Find where the given text appears and provide that cell's center as [x, y] coordinate. 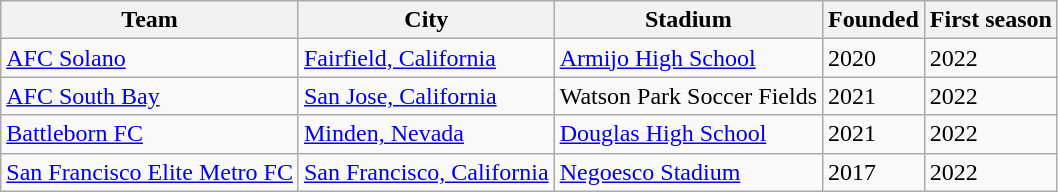
Negoesco Stadium [688, 172]
AFC Solano [150, 58]
Battleborn FC [150, 134]
San Francisco Elite Metro FC [150, 172]
2017 [874, 172]
San Francisco, California [426, 172]
2020 [874, 58]
Stadium [688, 20]
First season [990, 20]
Armijo High School [688, 58]
San Jose, California [426, 96]
Fairfield, California [426, 58]
City [426, 20]
Douglas High School [688, 134]
Team [150, 20]
Founded [874, 20]
Watson Park Soccer Fields [688, 96]
AFC South Bay [150, 96]
Minden, Nevada [426, 134]
